Extract the [X, Y] coordinate from the center of the cell holding the provided text.  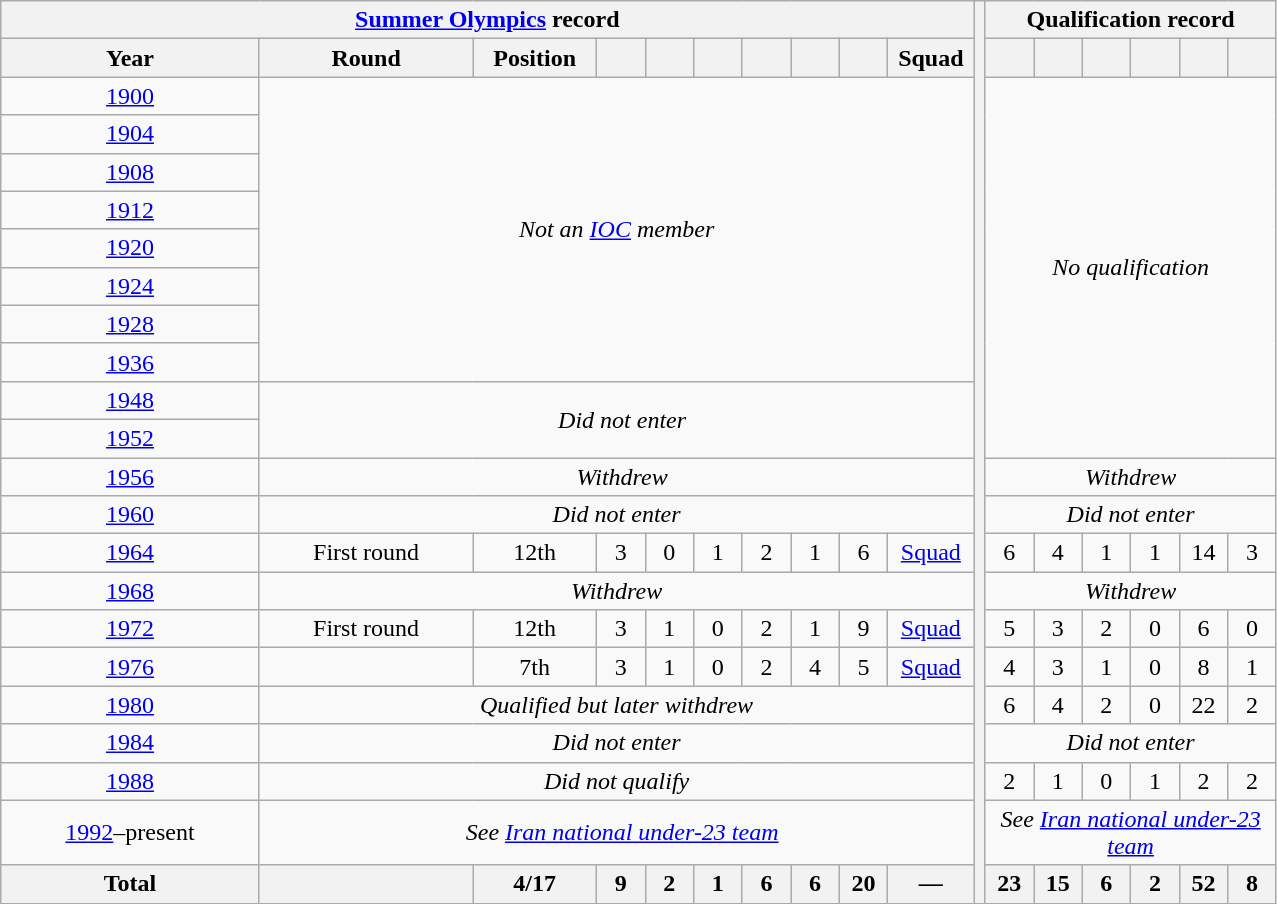
20 [864, 884]
23 [1010, 884]
1960 [130, 515]
1912 [130, 210]
1948 [130, 400]
1972 [130, 629]
14 [1204, 553]
4/17 [535, 884]
1968 [130, 591]
1992–present [130, 832]
15 [1058, 884]
1924 [130, 286]
52 [1204, 884]
1900 [130, 96]
Total [130, 884]
Round [366, 58]
1904 [130, 134]
1920 [130, 248]
1988 [130, 781]
Not an IOC member [616, 229]
1956 [130, 477]
Position [535, 58]
7th [535, 667]
No qualification [1130, 268]
Year [130, 58]
— [931, 884]
Qualified but later withdrew [616, 705]
22 [1204, 705]
1976 [130, 667]
Summer Olympics record [488, 20]
1952 [130, 438]
1984 [130, 743]
1908 [130, 172]
1964 [130, 553]
1936 [130, 362]
Qualification record [1130, 20]
Did not qualify [616, 781]
1980 [130, 705]
1928 [130, 324]
